Scan for the cell matching the given text and deliver its (X, Y) coordinate at center. 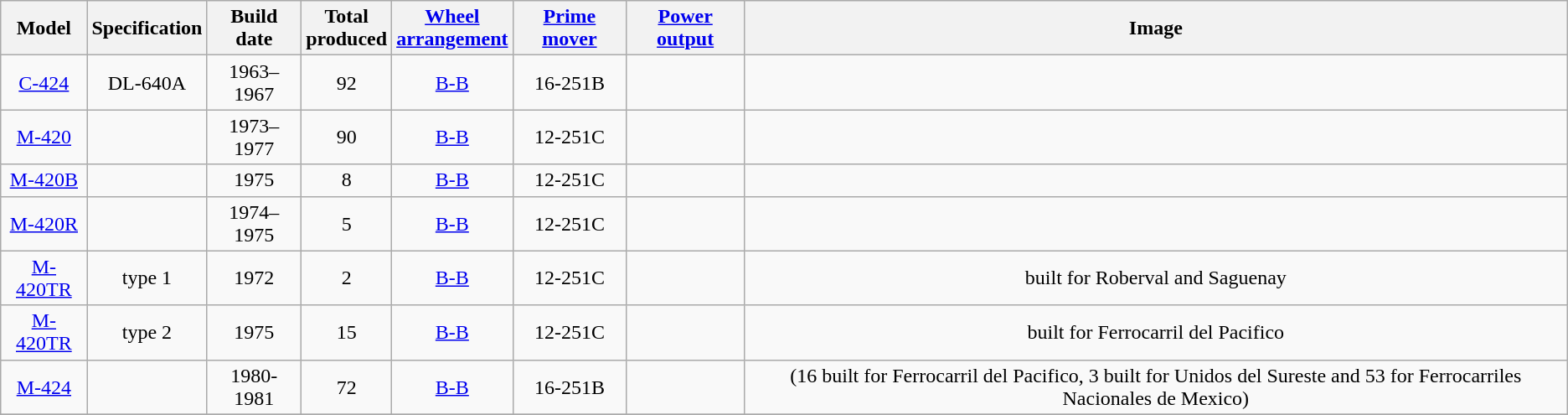
15 (347, 332)
1973–1977 (255, 137)
type 1 (147, 278)
M-420R (44, 223)
Totalproduced (347, 29)
90 (347, 137)
92 (347, 82)
built for Roberval and Saguenay (1156, 278)
C-424 (44, 82)
Specification (147, 29)
Wheelarrangement (452, 29)
1972 (255, 278)
72 (347, 387)
1963–1967 (255, 82)
Prime mover (570, 29)
M-420B (44, 180)
built for Ferrocarril del Pacifico (1156, 332)
8 (347, 180)
DL-640A (147, 82)
Model (44, 29)
Build date (255, 29)
1974–1975 (255, 223)
M-420 (44, 137)
type 2 (147, 332)
M-424 (44, 387)
5 (347, 223)
1980-1981 (255, 387)
Power output (685, 29)
2 (347, 278)
(16 built for Ferrocarril del Pacifico, 3 built for Unidos del Sureste and 53 for Ferrocarriles Nacionales de Mexico) (1156, 387)
Image (1156, 29)
